Search for the cell housing the specified text and yield its [x, y] center coordinate. 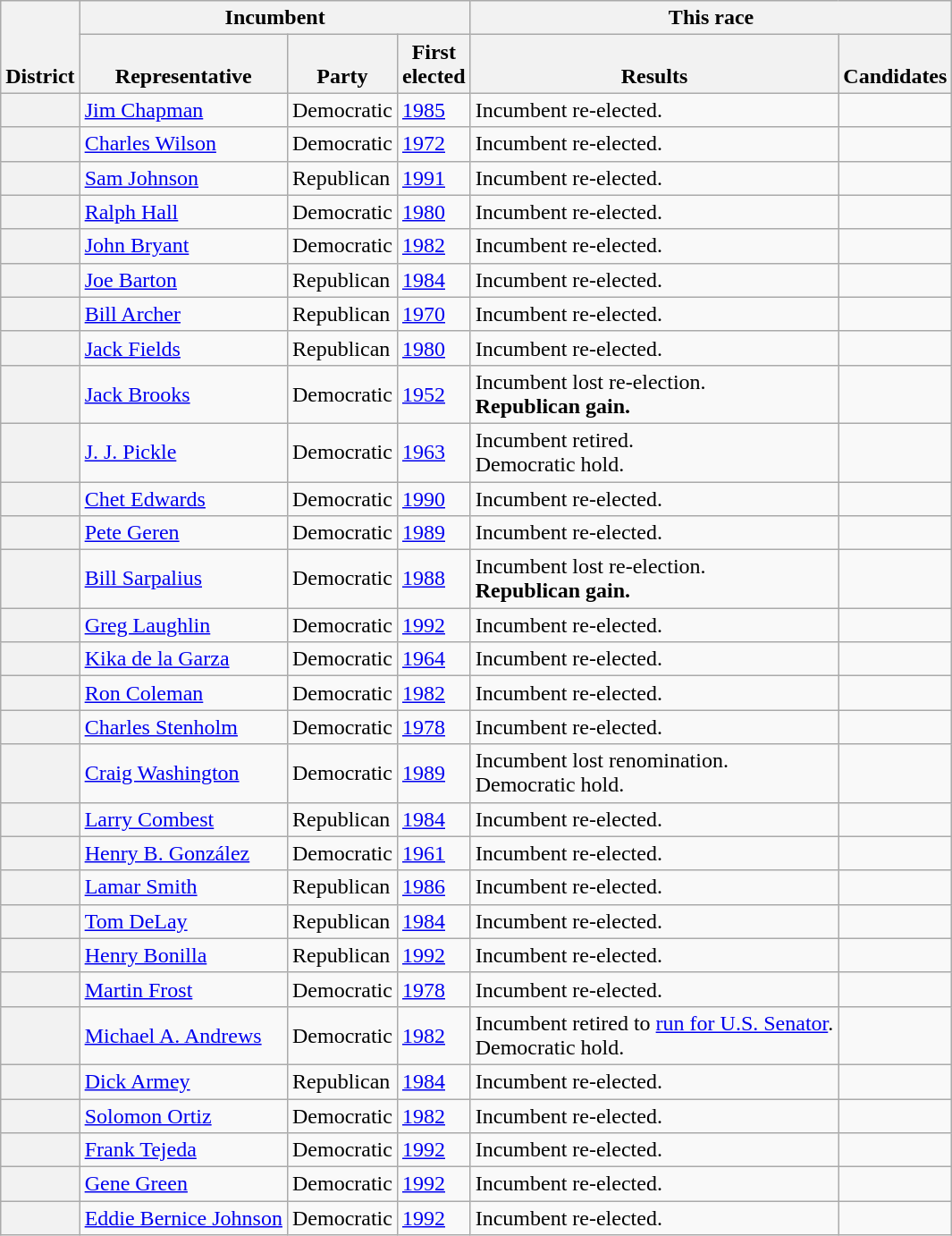
Firstelected [434, 64]
Ralph Hall [183, 212]
1952 [434, 394]
Jack Brooks [183, 394]
Tom DeLay [183, 921]
Representative [183, 64]
Jim Chapman [183, 110]
Joe Barton [183, 280]
Frank Tejeda [183, 1150]
District [40, 47]
Gene Green [183, 1184]
1991 [434, 178]
Henry B. González [183, 853]
Incumbent retired to run for U.S. Senator.Democratic hold. [654, 1036]
Incumbent lost renomination.Democratic hold. [654, 773]
1986 [434, 887]
Pete Geren [183, 533]
This race [712, 18]
Bill Sarpalius [183, 580]
Party [341, 64]
Incumbent [275, 18]
Dick Armey [183, 1081]
1963 [434, 453]
Kika de la Garza [183, 659]
Results [654, 64]
Michael A. Andrews [183, 1036]
1972 [434, 144]
John Bryant [183, 246]
Bill Archer [183, 314]
Greg Laughlin [183, 625]
1988 [434, 580]
1961 [434, 853]
Charles Wilson [183, 144]
1964 [434, 659]
Larry Combest [183, 819]
1970 [434, 314]
Martin Frost [183, 989]
1990 [434, 498]
Incumbent retired.Democratic hold. [654, 453]
Ron Coleman [183, 693]
Eddie Bernice Johnson [183, 1218]
Solomon Ortiz [183, 1115]
Jack Fields [183, 348]
Candidates [896, 64]
Henry Bonilla [183, 955]
J. J. Pickle [183, 453]
Craig Washington [183, 773]
1985 [434, 110]
Charles Stenholm [183, 727]
Lamar Smith [183, 887]
Sam Johnson [183, 178]
Chet Edwards [183, 498]
